Determine the (X, Y) coordinate at the center of the cell enclosing the given text.  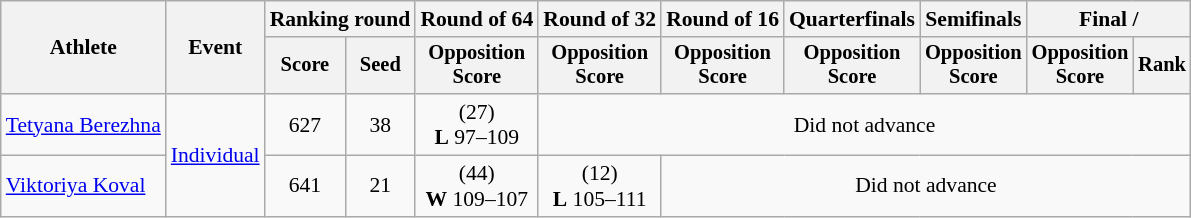
Seed (380, 66)
Round of 64 (476, 19)
(44)W 109–107 (476, 186)
Quarterfinals (852, 19)
Viktoriya Koval (84, 186)
(12)L 105–111 (600, 186)
Event (216, 48)
Round of 32 (600, 19)
38 (380, 124)
Athlete (84, 48)
Round of 16 (722, 19)
Final / (1109, 19)
Score (306, 66)
627 (306, 124)
(27)L 97–109 (476, 124)
Tetyana Berezhna (84, 124)
Semifinals (974, 19)
641 (306, 186)
Rank (1162, 66)
Individual (216, 155)
21 (380, 186)
Ranking round (340, 19)
